Detect which cell encompasses the target text, then output its [x, y] center coordinate. 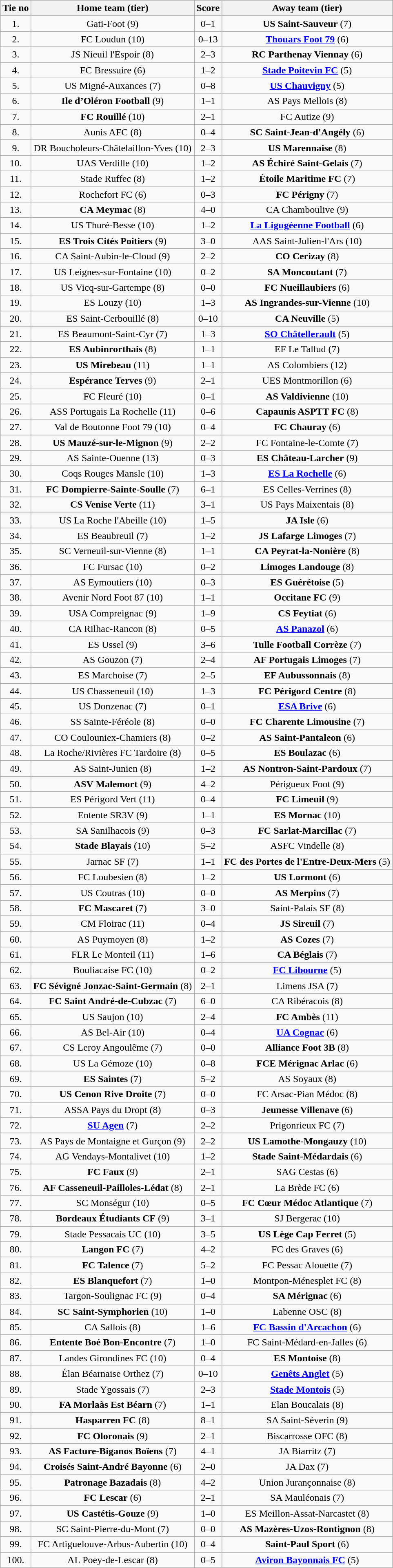
Jeunesse Villenave (6) [307, 1110]
12. [16, 194]
55. [16, 861]
RC Parthenay Viennay (6) [307, 55]
AS Panazol (6) [307, 629]
ES Ussel (9) [113, 644]
25. [16, 396]
60. [16, 939]
EF Le Tallud (7) [307, 349]
SA Saint-Séverin (9) [307, 1420]
Avenir Nord Foot 87 (10) [113, 598]
US Mirebeau (11) [113, 365]
CA Peyrat-la-Nonière (8) [307, 551]
6–1 [208, 489]
ES Beaumont-Saint-Cyr (7) [113, 334]
Stade Pessacais UC (10) [113, 1234]
JA Isle (6) [307, 520]
US La Roche l'Abeille (10) [113, 520]
FC Limeuil (9) [307, 799]
AS Valdivienne (10) [307, 396]
3. [16, 55]
ES Montoise (8) [307, 1358]
UA Cognac (6) [307, 1032]
74. [16, 1156]
66. [16, 1032]
29. [16, 458]
17. [16, 272]
24. [16, 380]
Aunis AFC (8) [113, 132]
95. [16, 1482]
Étoile Maritime FC (7) [307, 179]
Stade Saint-Médardais (6) [307, 1156]
52. [16, 815]
ES Marchoise (7) [113, 675]
AS Cozes (7) [307, 939]
FC Autize (9) [307, 117]
FC des Graves (6) [307, 1250]
AS Soyaux (8) [307, 1079]
Périgueux Foot (9) [307, 784]
44. [16, 691]
28. [16, 442]
CA Sallois (8) [113, 1327]
FC Fontaine-le-Comte (7) [307, 442]
96. [16, 1498]
2–5 [208, 675]
Langon FC (7) [113, 1250]
61. [16, 955]
JA Dax (7) [307, 1467]
ES Boulazac (6) [307, 753]
ES Celles-Verrines (8) [307, 489]
99. [16, 1544]
97. [16, 1513]
CS Feytiat (6) [307, 613]
48. [16, 753]
CO Coulouniex-Chamiers (8) [113, 738]
53. [16, 830]
US Thuré-Besse (10) [113, 225]
47. [16, 738]
Stade Poitevin FC (5) [307, 70]
85. [16, 1327]
FC Saint André-de-Cubzac (7) [113, 1001]
50. [16, 784]
US Marennaise (8) [307, 148]
FC Lescar (6) [113, 1498]
AS Gouzon (7) [113, 660]
35. [16, 551]
Entente SR3V (9) [113, 815]
91. [16, 1420]
Coqs Rouges Mansle (10) [113, 474]
ASSA Pays du Dropt (8) [113, 1110]
ASV Malemort (9) [113, 784]
FC Chauray (6) [307, 427]
ES Mornac (10) [307, 815]
JA Biarritz (7) [307, 1451]
SA Sanilhacois (9) [113, 830]
16. [16, 256]
CA Meymac (8) [113, 210]
FC Mascaret (7) [113, 908]
SC Monségur (10) [113, 1203]
US Mauzé-sur-le-Mignon (9) [113, 442]
FC Sarlat-Marcillac (7) [307, 830]
46. [16, 722]
0–13 [208, 39]
US Lamothe-Mongauzy (10) [307, 1141]
88. [16, 1374]
CA Rilhac-Rancon (8) [113, 629]
FC Périgny (7) [307, 194]
94. [16, 1467]
Genêts Anglet (5) [307, 1374]
Prigonrieux FC (7) [307, 1125]
31. [16, 489]
75. [16, 1172]
FC Dompierre-Sainte-Soulle (7) [113, 489]
Targon-Soulignac FC (9) [113, 1296]
Landes Girondines FC (10) [113, 1358]
59. [16, 923]
49. [16, 769]
40. [16, 629]
34. [16, 536]
FC Saint-Médard-en-Jalles (6) [307, 1343]
23. [16, 365]
84. [16, 1312]
SC Saint-Jean-d'Angély (6) [307, 132]
AS Bel-Air (10) [113, 1032]
Limens JSA (7) [307, 986]
US Leignes-sur-Fontaine (10) [113, 272]
Tie no [16, 8]
SA Mauléonais (7) [307, 1498]
76. [16, 1188]
AS Pays de Montaigne et Gurçon (9) [113, 1141]
Espérance Terves (9) [113, 380]
AAS Saint-Julien-l'Ars (10) [307, 241]
41. [16, 644]
36. [16, 567]
SU Agen (7) [113, 1125]
Stade Ruffec (8) [113, 179]
69. [16, 1079]
1–9 [208, 613]
ASFC Vindelle (8) [307, 846]
Aviron Bayonnais FC (5) [307, 1560]
22. [16, 349]
CS Venise Verte (11) [113, 505]
CA Saint-Aubin-le-Cloud (9) [113, 256]
45. [16, 707]
ES Périgord Vert (11) [113, 799]
Croisés Saint-André Bayonne (6) [113, 1467]
FC Loubesien (8) [113, 877]
FC Nueillaubiers (6) [307, 287]
US Saint-Sauveur (7) [307, 24]
5. [16, 86]
26. [16, 411]
63. [16, 986]
82. [16, 1281]
FLR Le Monteil (11) [113, 955]
51. [16, 799]
FC Cœur Médoc Atlantique (7) [307, 1203]
US Chauvigny (5) [307, 86]
67. [16, 1048]
39. [16, 613]
AS Eymoutiers (10) [113, 582]
4–1 [208, 1451]
18. [16, 287]
32. [16, 505]
ES Louzy (10) [113, 303]
Élan Béarnaise Orthez (7) [113, 1374]
FC Arsac-Pian Médoc (8) [307, 1094]
EF Aubussonnais (8) [307, 675]
90. [16, 1405]
Home team (tier) [113, 8]
11. [16, 179]
2–0 [208, 1467]
68. [16, 1063]
CA Béglais (7) [307, 955]
AS Saint-Pantaleon (6) [307, 738]
8. [16, 132]
54. [16, 846]
ASS Portugais La Rochelle (11) [113, 411]
Saint-Paul Sport (6) [307, 1544]
Ile d’Oléron Football (9) [113, 101]
Thouars Foot 79 (6) [307, 39]
CA Ribéracois (8) [307, 1001]
FC Bassin d'Arcachon (6) [307, 1327]
JS Nieuil l'Espoir (8) [113, 55]
CO Cerizay (8) [307, 256]
56. [16, 877]
CM Floirac (11) [113, 923]
30. [16, 474]
7. [16, 117]
US Donzenac (7) [113, 707]
Gati-Foot (9) [113, 24]
Patronage Bazadais (8) [113, 1482]
SJ Bergerac (10) [307, 1219]
ES Saint-Cerbouillé (8) [113, 318]
AG Vendays-Montalivet (10) [113, 1156]
Capaunis ASPTT FC (8) [307, 411]
FC Rouillé (10) [113, 117]
ES Blanquefort (7) [113, 1281]
38. [16, 598]
AS Échiré Saint-Gelais (7) [307, 163]
FCE Mérignac Arlac (6) [307, 1063]
4. [16, 70]
Tulle Football Corrèze (7) [307, 644]
ES Trois Cités Poitiers (9) [113, 241]
Bouliacaise FC (10) [113, 970]
65. [16, 1017]
87. [16, 1358]
Limoges Landouge (8) [307, 567]
58. [16, 908]
14. [16, 225]
100. [16, 1560]
ES Beaubreuil (7) [113, 536]
AS Mazères-Uzos-Rontignon (8) [307, 1529]
CS Leroy Angoulême (7) [113, 1048]
80. [16, 1250]
AS Nontron-Saint-Pardoux (7) [307, 769]
AS Saint-Junien (8) [113, 769]
1. [16, 24]
FC Sévigné Jonzac-Saint-Germain (8) [113, 986]
1–5 [208, 520]
Occitane FC (9) [307, 598]
SO Châtellerault (5) [307, 334]
FC des Portes de l'Entre-Deux-Mers (5) [307, 861]
FC Ambès (11) [307, 1017]
FA Morlaàs Est Béarn (7) [113, 1405]
US Migné-Auxances (7) [113, 86]
6–0 [208, 1001]
57. [16, 892]
98. [16, 1529]
Labenne OSC (8) [307, 1312]
AL Poey-de-Lescar (8) [113, 1560]
27. [16, 427]
US Pays Maixentais (8) [307, 505]
37. [16, 582]
US Vicq-sur-Gartempe (8) [113, 287]
92. [16, 1435]
19. [16, 303]
SS Sainte-Féréole (8) [113, 722]
Biscarrosse OFC (8) [307, 1435]
ES Guérétoise (5) [307, 582]
72. [16, 1125]
10. [16, 163]
FC Libourne (5) [307, 970]
81. [16, 1265]
FC Pessac Alouette (7) [307, 1265]
SC Verneuil-sur-Vienne (8) [113, 551]
83. [16, 1296]
6. [16, 101]
ESA Brive (6) [307, 707]
4–0 [208, 210]
US Lège Cap Ferret (5) [307, 1234]
ES La Rochelle (6) [307, 474]
70. [16, 1094]
FC Fursac (10) [113, 567]
AS Pays Mellois (8) [307, 101]
FC Talence (7) [113, 1265]
AS Merpins (7) [307, 892]
AS Facture-Biganos Boïens (7) [113, 1451]
La Ligugéenne Football (6) [307, 225]
US La Gémoze (10) [113, 1063]
US Saujon (10) [113, 1017]
15. [16, 241]
79. [16, 1234]
US Coutras (10) [113, 892]
FC Périgord Centre (8) [307, 691]
SAG Cestas (6) [307, 1172]
89. [16, 1389]
Hasparren FC (8) [113, 1420]
20. [16, 318]
FC Faux (9) [113, 1172]
US Cenon Rive Droite (7) [113, 1094]
FC Artiguelouve-Arbus-Aubertin (10) [113, 1544]
78. [16, 1219]
Away team (tier) [307, 8]
SA Mérignac (6) [307, 1296]
ES Aubinrorthais (8) [113, 349]
33. [16, 520]
SC Saint-Pierre-du-Mont (7) [113, 1529]
Montpon-Ménesplet FC (8) [307, 1281]
3–6 [208, 644]
21. [16, 334]
FC Oloronais (9) [113, 1435]
86. [16, 1343]
FC Charente Limousine (7) [307, 722]
0–6 [208, 411]
Jarnac SF (7) [113, 861]
La Roche/Rivières FC Tardoire (8) [113, 753]
13. [16, 210]
8–1 [208, 1420]
SA Moncoutant (7) [307, 272]
AS Sainte-Ouenne (13) [113, 458]
AS Puymoyen (8) [113, 939]
73. [16, 1141]
US Chasseneuil (10) [113, 691]
FC Bressuire (6) [113, 70]
SC Saint-Symphorien (10) [113, 1312]
64. [16, 1001]
JS Sireuil (7) [307, 923]
62. [16, 970]
Elan Boucalais (8) [307, 1405]
Bordeaux Étudiants CF (9) [113, 1219]
FC Fleuré (10) [113, 396]
USA Compreignac (9) [113, 613]
42. [16, 660]
CA Neuville (5) [307, 318]
CA Chamboulive (9) [307, 210]
AF Portugais Limoges (7) [307, 660]
Rochefort FC (6) [113, 194]
Entente Boé Bon-Encontre (7) [113, 1343]
UES Montmorillon (6) [307, 380]
43. [16, 675]
3–5 [208, 1234]
La Brède FC (6) [307, 1188]
77. [16, 1203]
ES Château-Larcher (9) [307, 458]
Stade Blayais (10) [113, 846]
93. [16, 1451]
ES Saintes (7) [113, 1079]
US Castétis-Gouze (9) [113, 1513]
Union Jurançonnaise (8) [307, 1482]
JS Lafarge Limoges (7) [307, 536]
Stade Ygossais (7) [113, 1389]
9. [16, 148]
FC Loudun (10) [113, 39]
2. [16, 39]
AS Ingrandes-sur-Vienne (10) [307, 303]
AF Casseneuil-Pailloles-Lédat (8) [113, 1188]
AS Colombiers (12) [307, 365]
Score [208, 8]
71. [16, 1110]
ES Meillon-Assat-Narcastet (8) [307, 1513]
UAS Verdille (10) [113, 163]
US Lormont (6) [307, 877]
Stade Montois (5) [307, 1389]
Val de Boutonne Foot 79 (10) [113, 427]
DR Boucholeurs-Châtelaillon-Yves (10) [113, 148]
Alliance Foot 3B (8) [307, 1048]
Saint-Palais SF (8) [307, 908]
